Extract the (x, y) coordinate from the center of the cell holding the provided text.  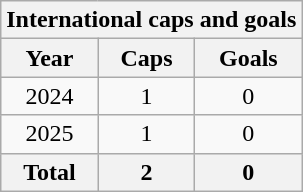
2025 (50, 134)
Year (50, 58)
Caps (146, 58)
2 (146, 172)
Goals (248, 58)
2024 (50, 96)
International caps and goals (152, 20)
Total (50, 172)
